Return the [x, y] coordinate for the center point of the cell that contains the specified text.  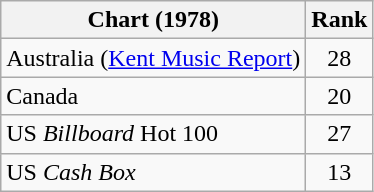
US Cash Box [154, 172]
Australia (Kent Music Report) [154, 58]
Rank [340, 20]
Chart (1978) [154, 20]
20 [340, 96]
Canada [154, 96]
27 [340, 134]
US Billboard Hot 100 [154, 134]
13 [340, 172]
28 [340, 58]
